Return the (x, y) coordinate for the center point of the cell that contains the specified text.  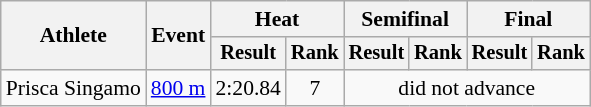
Athlete (74, 36)
Heat (276, 19)
Prisca Singamo (74, 88)
did not advance (467, 88)
7 (315, 88)
800 m (178, 88)
Event (178, 36)
Semifinal (406, 19)
Final (528, 19)
2:20.84 (248, 88)
